Extract the (X, Y) coordinate from the center of the cell holding the provided text.  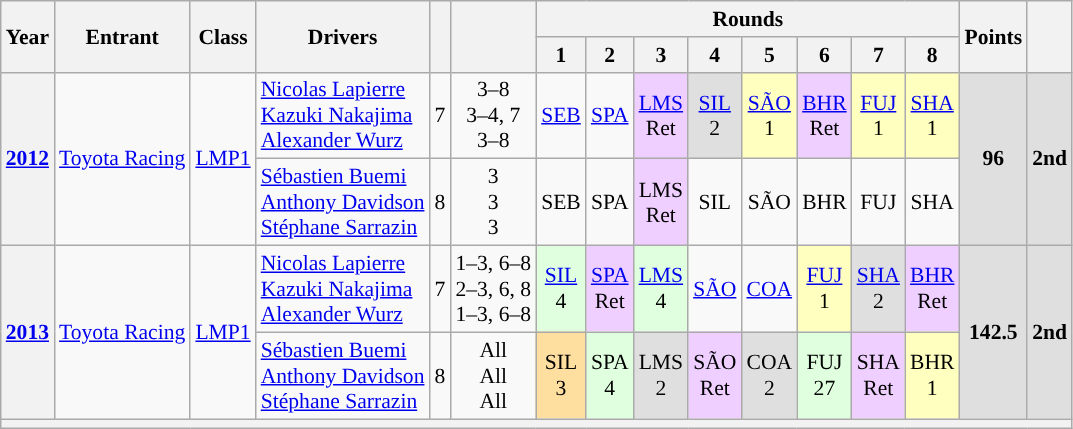
FUJ (878, 202)
SIL4 (561, 290)
2 (610, 55)
AllAllAll (493, 376)
SÃO1 (769, 116)
Class (222, 36)
3–83–4, 73–8 (493, 116)
SÃORet (714, 376)
Drivers (343, 36)
FUJ27 (824, 376)
BHR1 (932, 376)
Rounds (748, 19)
LMS4 (662, 290)
6 (824, 55)
1–3, 6–82–3, 6, 81–3, 6–8 (493, 290)
Points (993, 36)
1 (561, 55)
Year (28, 36)
SHA1 (932, 116)
142.5 (993, 332)
5 (769, 55)
SHARet (878, 376)
2012 (28, 158)
SPA4 (610, 376)
SIL (714, 202)
COA2 (769, 376)
2013 (28, 332)
SHA2 (878, 290)
96 (993, 158)
BHR (824, 202)
4 (714, 55)
SIL3 (561, 376)
SHA (932, 202)
COA (769, 290)
3 (662, 55)
SIL2 (714, 116)
333 (493, 202)
LMS2 (662, 376)
Entrant (122, 36)
SPARet (610, 290)
